Detect which cell encompasses the target text, then output its (X, Y) center coordinate. 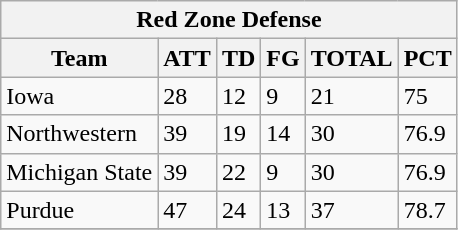
FG (283, 58)
21 (352, 96)
37 (352, 210)
78.7 (428, 210)
Northwestern (80, 134)
Iowa (80, 96)
28 (188, 96)
47 (188, 210)
PCT (428, 58)
24 (238, 210)
19 (238, 134)
ATT (188, 58)
TD (238, 58)
12 (238, 96)
Michigan State (80, 172)
22 (238, 172)
Red Zone Defense (229, 20)
75 (428, 96)
TOTAL (352, 58)
13 (283, 210)
Team (80, 58)
Purdue (80, 210)
14 (283, 134)
